For the text-containing cell, return its midpoint in [X, Y] coordinate format. 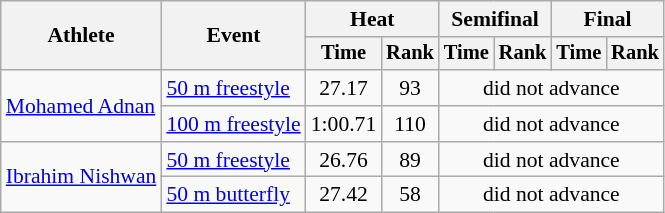
Mohamed Adnan [82, 106]
100 m freestyle [233, 124]
Final [607, 19]
110 [410, 124]
27.42 [344, 195]
58 [410, 195]
50 m butterfly [233, 195]
26.76 [344, 160]
27.17 [344, 88]
Athlete [82, 36]
Heat [372, 19]
Semifinal [495, 19]
Event [233, 36]
89 [410, 160]
Ibrahim Nishwan [82, 178]
93 [410, 88]
1:00.71 [344, 124]
